Capture the cell that displays the provided text and extract its [x, y] central coordinate. 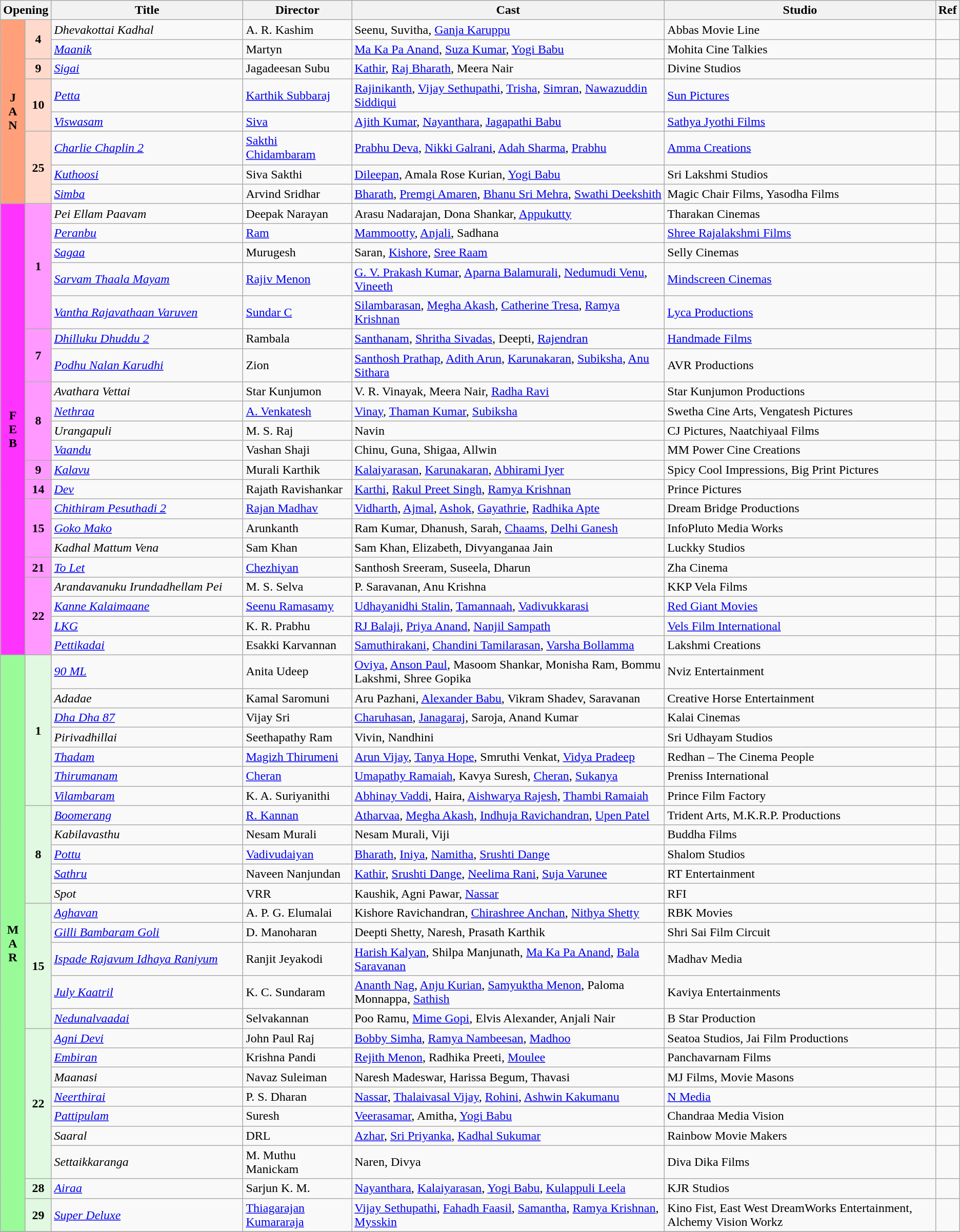
Vilambaram [147, 796]
Oviya, Anson Paul, Masoom Shankar, Monisha Ram, Bommu Lakshmi, Shree Gopika [508, 672]
Bharath, Iniya, Namitha, Srushti Dange [508, 854]
RFI [800, 893]
Star Kunjumon Productions [800, 392]
Rainbow Movie Makers [800, 1136]
Sathya Jyothi Films [800, 122]
Arandavanuku Irundadhellam Pei [147, 587]
Pottu [147, 854]
Kathir, Srushti Dange, Neelima Rani, Suja Varunee [508, 874]
Petta [147, 95]
Amma Creations [800, 148]
Red Giant Movies [800, 606]
Ref [948, 10]
Podhu Nalan Karudhi [147, 365]
N Media [800, 1097]
K. A. Suriyanithi [297, 796]
V. R. Vinayak, Meera Nair, Radha Ravi [508, 392]
25 [38, 167]
A. Venkatesh [297, 411]
Naveen Nanjundan [297, 874]
Anita Udeep [297, 672]
Creative Horse Entertainment [800, 698]
Karthi, Rakul Preet Singh, Ramya Krishnan [508, 489]
A. R. Kashim [297, 30]
Umapathy Ramaiah, Kavya Suresh, Cheran, Sukanya [508, 776]
DRL [297, 1136]
Boomerang [147, 815]
Mammootty, Anjali, Sadhana [508, 233]
Thiagarajan Kumararaja [297, 1215]
Prince Film Factory [800, 796]
Dileepan, Amala Rose Kurian, Yogi Babu [508, 174]
Dhilluku Dhuddu 2 [147, 339]
Arun Vijay, Tanya Hope, Smruthi Venkat, Vidya Pradeep [508, 757]
Abbas Movie Line [800, 30]
Prince Pictures [800, 489]
Naresh Madeswar, Harissa Begum, Thavasi [508, 1077]
Rajan Madhav [297, 509]
Poo Ramu, Mime Gopi, Elvis Alexander, Anjali Nair [508, 1019]
Ranjit Jeyakodi [297, 959]
Vidharth, Ajmal, Ashok, Gayathrie, Radhika Apte [508, 509]
Divine Studios [800, 69]
Panchavarnam Films [800, 1058]
Kaviya Entertainments [800, 993]
Mohita Cine Talkies [800, 49]
Charuhasan, Janagaraj, Saroja, Anand Kumar [508, 718]
Ram Kumar, Dhanush, Sarah, Chaams, Delhi Ganesh [508, 528]
Harish Kalyan, Shilpa Manjunath, Ma Ka Pa Anand, Bala Saravanan [508, 959]
90 ML [147, 672]
Chithiram Pesuthadi 2 [147, 509]
Dream Bridge Productions [800, 509]
Naren, Divya [508, 1162]
Siva Sakthi [297, 174]
Kaushik, Agni Pawar, Nassar [508, 893]
Kanne Kalaimaane [147, 606]
Seethapathy Ram [297, 737]
CJ Pictures, Naatchiyaal Films [800, 431]
Magic Chair Films, Yasodha Films [800, 194]
Saran, Kishore, Sree Raam [508, 252]
Gilli Bambaram Goli [147, 932]
Madhav Media [800, 959]
Simba [147, 194]
Nethraa [147, 411]
Selly Cinemas [800, 252]
Kuthoosi [147, 174]
Maanasi [147, 1077]
Selvakannan [297, 1019]
Embiran [147, 1058]
JAN [13, 112]
InfoPluto Media Works [800, 528]
Sarjun K. M. [297, 1188]
Sigai [147, 69]
Goko Mako [147, 528]
Spot [147, 893]
Martyn [297, 49]
Sri Lakshmi Studios [800, 174]
Kamal Saromuni [297, 698]
FEB [13, 429]
P. S. Dharan [297, 1097]
Trident Arts, M.K.R.P. Productions [800, 815]
Chinu, Guna, Shigaa, Allwin [508, 450]
Ram [297, 233]
Viswasam [147, 122]
P. Saravanan, Anu Krishna [508, 587]
Settaikkaranga [147, 1162]
Agni Devi [147, 1038]
Vaandu [147, 450]
Vinay, Thaman Kumar, Subiksha [508, 411]
Ma Ka Pa Anand, Suza Kumar, Yogi Babu [508, 49]
Super Deluxe [147, 1215]
Maanik [147, 49]
AVR Productions [800, 365]
Santhosh Prathap, Adith Arun, Karunakaran, Subiksha, Anu Sithara [508, 365]
Vashan Shaji [297, 450]
Deepti Shetty, Naresh, Prasath Karthik [508, 932]
Kalai Cinemas [800, 718]
MAR [13, 943]
Buddha Films [800, 835]
Pei Ellam Paavam [147, 213]
Nedunalvaadai [147, 1019]
K. R. Prabhu [297, 626]
Avathara Vettai [147, 392]
Vijay Sri [297, 718]
Santhanam, Shritha Sivadas, Deepti, Rajendran [508, 339]
Samuthirakani, Chandini Tamilarasan, Varsha Bollamma [508, 645]
Saaral [147, 1136]
Pattipulam [147, 1116]
Siva [297, 122]
Silambarasan, Megha Akash, Catherine Tresa, Ramya Krishnan [508, 313]
Lyca Productions [800, 313]
Bobby Simha, Ramya Nambeesan, Madhoo [508, 1038]
Cheran [297, 776]
Thirumanam [147, 776]
Seenu, Suvitha, Ganja Karuppu [508, 30]
21 [38, 567]
Nesam Murali, Viji [508, 835]
Veerasamar, Amitha, Yogi Babu [508, 1116]
Sam Khan [297, 548]
RT Entertainment [800, 874]
Nayanthara, Kalaiyarasan, Yogi Babu, Kulappuli Leela [508, 1188]
Navin [508, 431]
Swetha Cine Arts, Vengatesh Pictures [800, 411]
Sarvam Thaala Mayam [147, 279]
4 [38, 39]
Vivin, Nandhini [508, 737]
Chezhiyan [297, 567]
Seatoa Studios, Jai Film Productions [800, 1038]
MM Power Cine Creations [800, 450]
Adadae [147, 698]
Kabilavasthu [147, 835]
Seenu Ramasamy [297, 606]
Azhar, Sri Priyanka, Kadhal Sukumar [508, 1136]
14 [38, 489]
Magizh Thirumeni [297, 757]
7 [38, 356]
Esakki Karvannan [297, 645]
Studio [800, 10]
Santhosh Sreeram, Suseela, Dharun [508, 567]
Nesam Murali [297, 835]
Rejith Menon, Radhika Preeti, Moulee [508, 1058]
RBK Movies [800, 913]
Opening [26, 10]
Redhan – The Cinema People [800, 757]
10 [38, 105]
Pettikadai [147, 645]
Suresh [297, 1116]
B Star Production [800, 1019]
Sathru [147, 874]
Tharakan Cinemas [800, 213]
Deepak Narayan [297, 213]
Peranbu [147, 233]
Ajith Kumar, Nayanthara, Jagapathi Babu [508, 122]
Mindscreen Cinemas [800, 279]
Vadivudaiyan [297, 854]
Title [147, 10]
Diva Dika Films [800, 1162]
Aru Pazhani, Alexander Babu, Vikram Shadev, Saravanan [508, 698]
Dev [147, 489]
A. P. G. Elumalai [297, 913]
Murugesh [297, 252]
Nassar, Thalaivasal Vijay, Rohini, Ashwin Kakumanu [508, 1097]
KJR Studios [800, 1188]
Nviz Entertainment [800, 672]
Handmade Films [800, 339]
Dhevakottai Kadhal [147, 30]
G. V. Prakash Kumar, Aparna Balamurali, Nedumudi Venu, Vineeth [508, 279]
LKG [147, 626]
Rambala [297, 339]
Kadhal Mattum Vena [147, 548]
Airaa [147, 1188]
Krishna Pandi [297, 1058]
July Kaatril [147, 993]
Kathir, Raj Bharath, Meera Nair [508, 69]
Atharvaa, Megha Akash, Indhuja Ravichandran, Upen Patel [508, 815]
John Paul Raj [297, 1038]
Aghavan [147, 913]
Lakshmi Creations [800, 645]
Spicy Cool Impressions, Big Print Pictures [800, 470]
Dha Dha 87 [147, 718]
Jagadeesan Subu [297, 69]
Chandraa Media Vision [800, 1116]
Murali Karthik [297, 470]
Prabhu Deva, Nikki Galrani, Adah Sharma, Prabhu [508, 148]
Vantha Rajavathaan Varuven [147, 313]
D. Manoharan [297, 932]
Rajath Ravishankar [297, 489]
RJ Balaji, Priya Anand, Nanjil Sampath [508, 626]
Thadam [147, 757]
Zha Cinema [800, 567]
Cast [508, 10]
VRR [297, 893]
Sri Udhayam Studios [800, 737]
M. Muthu Manickam [297, 1162]
Vijay Sethupathi, Fahadh Faasil, Samantha, Ramya Krishnan, Mysskin [508, 1215]
Luckky Studios [800, 548]
KKP Vela Films [800, 587]
28 [38, 1188]
Abhinay Vaddi, Haira, Aishwarya Rajesh, Thambi Ramaiah [508, 796]
Rajinikanth, Vijay Sethupathi, Trisha, Simran, Nawazuddin Siddiqui [508, 95]
R. Kannan [297, 815]
Rajiv Menon [297, 279]
Arvind Sridhar [297, 194]
Star Kunjumon [297, 392]
To Let [147, 567]
Neerthirai [147, 1097]
Kishore Ravichandran, Chirashree Anchan, Nithya Shetty [508, 913]
Charlie Chaplin 2 [147, 148]
Sun Pictures [800, 95]
Sakthi Chidambaram [297, 148]
M. S. Raj [297, 431]
Urangapuli [147, 431]
Kalavu [147, 470]
Vels Film International [800, 626]
Preniss International [800, 776]
Kino Fist, East West DreamWorks Entertainment, Alchemy Vision Workz [800, 1215]
Ananth Nag, Anju Kurian, Samyuktha Menon, Paloma Monnappa, Sathish [508, 993]
Udhayanidhi Stalin, Tamannaah, Vadivukkarasi [508, 606]
Shri Sai Film Circuit [800, 932]
Zion [297, 365]
Bharath, Premgi Amaren, Bhanu Sri Mehra, Swathi Deekshith [508, 194]
M. S. Selva [297, 587]
29 [38, 1215]
MJ Films, Movie Masons [800, 1077]
Arasu Nadarajan, Dona Shankar, Appukutty [508, 213]
Sam Khan, Elizabeth, Divyanganaa Jain [508, 548]
Navaz Suleiman [297, 1077]
K. C. Sundaram [297, 993]
Pirivadhillai [147, 737]
Shalom Studios [800, 854]
Sundar C [297, 313]
Karthik Subbaraj [297, 95]
Arunkanth [297, 528]
Sagaa [147, 252]
Shree Rajalakshmi Films [800, 233]
Kalaiyarasan, Karunakaran, Abhirami Iyer [508, 470]
Director [297, 10]
Ispade Rajavum Idhaya Raniyum [147, 959]
